Extract the [x, y] coordinate from the center of the cell holding the provided text.  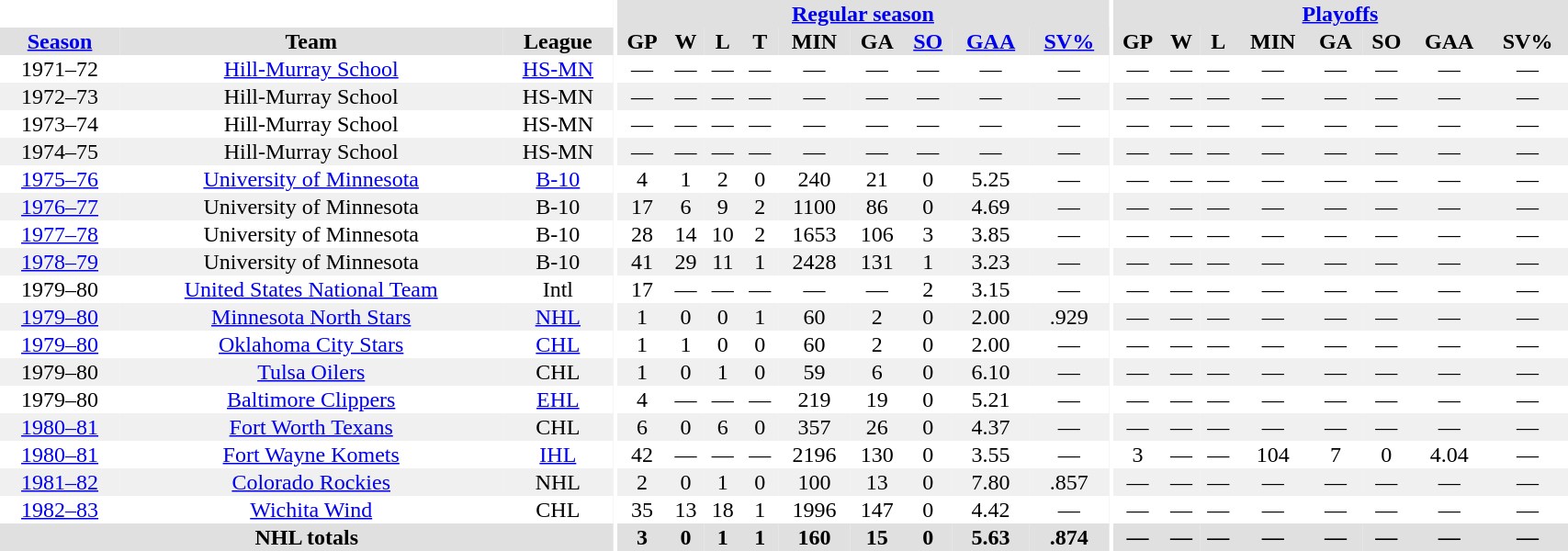
5.21 [990, 399]
3.55 [990, 455]
2196 [814, 455]
Tulsa Oilers [310, 372]
1975–76 [60, 179]
219 [814, 399]
1973–74 [60, 124]
131 [877, 262]
1981–82 [60, 482]
.857 [1069, 482]
Regular season [863, 14]
357 [814, 427]
5.25 [990, 179]
130 [877, 455]
1100 [814, 207]
41 [642, 262]
EHL [558, 399]
15 [877, 537]
1653 [814, 234]
19 [877, 399]
42 [642, 455]
9 [723, 207]
5.63 [990, 537]
Season [60, 41]
86 [877, 207]
3.23 [990, 262]
4.69 [990, 207]
United States National Team [310, 289]
240 [814, 179]
League [558, 41]
2428 [814, 262]
3.15 [990, 289]
Intl [558, 289]
1978–79 [60, 262]
Fort Worth Texans [310, 427]
11 [723, 262]
147 [877, 510]
10 [723, 234]
NHL totals [307, 537]
1996 [814, 510]
21 [877, 179]
35 [642, 510]
59 [814, 372]
1974–75 [60, 152]
Oklahoma City Stars [310, 344]
Minnesota North Stars [310, 317]
Baltimore Clippers [310, 399]
Playoffs [1339, 14]
106 [877, 234]
14 [685, 234]
Wichita Wind [310, 510]
4.04 [1450, 455]
100 [814, 482]
4.42 [990, 510]
28 [642, 234]
29 [685, 262]
.874 [1069, 537]
1972–73 [60, 96]
Team [310, 41]
6.10 [990, 372]
1982–83 [60, 510]
T [760, 41]
18 [723, 510]
1971–72 [60, 69]
.929 [1069, 317]
1976–77 [60, 207]
Fort Wayne Komets [310, 455]
1977–78 [60, 234]
4.37 [990, 427]
26 [877, 427]
7 [1336, 455]
160 [814, 537]
Colorado Rockies [310, 482]
104 [1273, 455]
3.85 [990, 234]
IHL [558, 455]
7.80 [990, 482]
